Scan for the cell matching the given text and deliver its (x, y) coordinate at center. 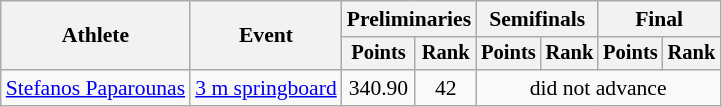
Event (266, 36)
42 (446, 88)
Final (659, 19)
Preliminaries (409, 19)
340.90 (379, 88)
3 m springboard (266, 88)
Stefanos Paparounas (96, 88)
did not advance (598, 88)
Semifinals (537, 19)
Athlete (96, 36)
